Pinpoint the cell where the given text exists, returning its (x, y) midpoint coordinate. 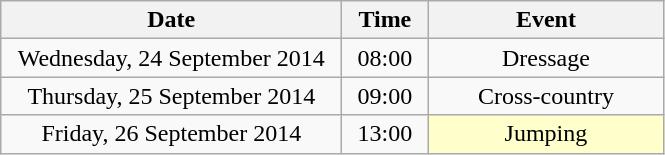
Thursday, 25 September 2014 (172, 96)
13:00 (385, 134)
Event (546, 20)
Wednesday, 24 September 2014 (172, 58)
Cross-country (546, 96)
08:00 (385, 58)
Friday, 26 September 2014 (172, 134)
Jumping (546, 134)
Date (172, 20)
Dressage (546, 58)
09:00 (385, 96)
Time (385, 20)
